Determine the (x, y) coordinate at the center of the cell enclosing the given text.  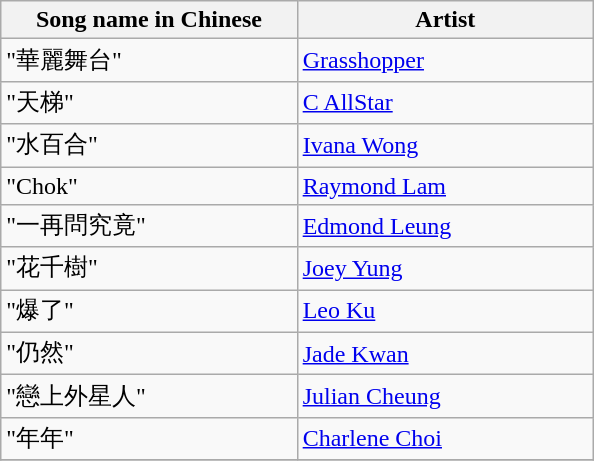
"華麗舞台" (149, 60)
Song name in Chinese (149, 20)
Artist (445, 20)
"爆了" (149, 312)
Charlene Choi (445, 438)
"一再問究竟" (149, 226)
Leo Ku (445, 312)
Grasshopper (445, 60)
"年年" (149, 438)
Julian Cheung (445, 396)
"戀上外星人" (149, 396)
Joey Yung (445, 268)
"仍然" (149, 354)
Jade Kwan (445, 354)
Edmond Leung (445, 226)
"天梯" (149, 102)
"花千樹" (149, 268)
C AllStar (445, 102)
"水百合" (149, 146)
Raymond Lam (445, 185)
Ivana Wong (445, 146)
"Chok" (149, 185)
